Provide the [X, Y] coordinate of the cell's center where the given text is located.  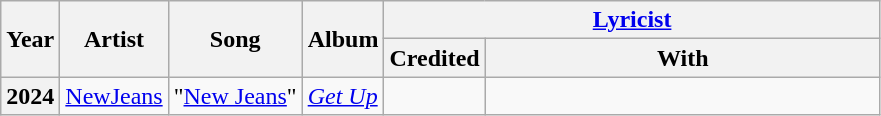
Album [343, 39]
NewJeans [114, 96]
Artist [114, 39]
Credited [434, 58]
Get Up [343, 96]
Lyricist [632, 20]
With [682, 58]
"New Jeans" [235, 96]
Song [235, 39]
Year [30, 39]
2024 [30, 96]
